Detect which cell encompasses the target text, then output its (x, y) center coordinate. 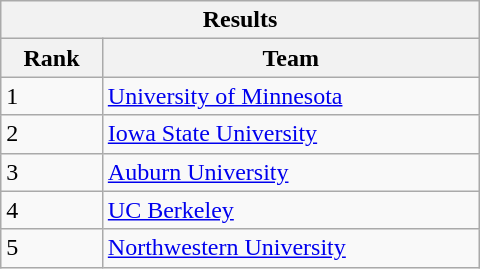
3 (52, 172)
4 (52, 210)
Rank (52, 58)
UC Berkeley (290, 210)
1 (52, 96)
Team (290, 58)
University of Minnesota (290, 96)
Auburn University (290, 172)
Northwestern University (290, 248)
2 (52, 134)
Results (240, 20)
Iowa State University (290, 134)
5 (52, 248)
